Provide the [X, Y] coordinate of the cell's center where the given text is located.  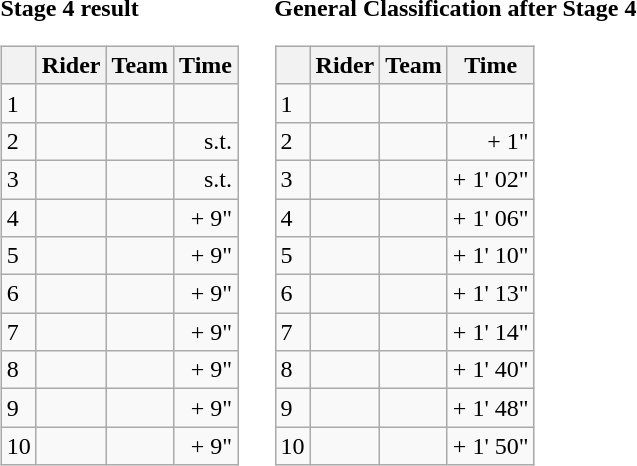
+ 1' 10" [490, 256]
+ 1" [490, 141]
+ 1' 06" [490, 217]
+ 1' 13" [490, 294]
+ 1' 02" [490, 179]
+ 1' 14" [490, 332]
+ 1' 40" [490, 370]
+ 1' 50" [490, 446]
+ 1' 48" [490, 408]
